Extract the [X, Y] coordinate from the center of the cell holding the provided text.  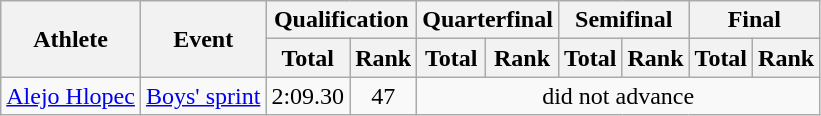
Final [754, 20]
2:09.30 [308, 96]
Boys' sprint [202, 96]
Quarterfinal [488, 20]
Alejo Hlopec [71, 96]
47 [384, 96]
Athlete [71, 39]
Semifinal [624, 20]
Event [202, 39]
Qualification [342, 20]
did not advance [618, 96]
